Provide the (X, Y) coordinate of the cell's center where the given text is located.  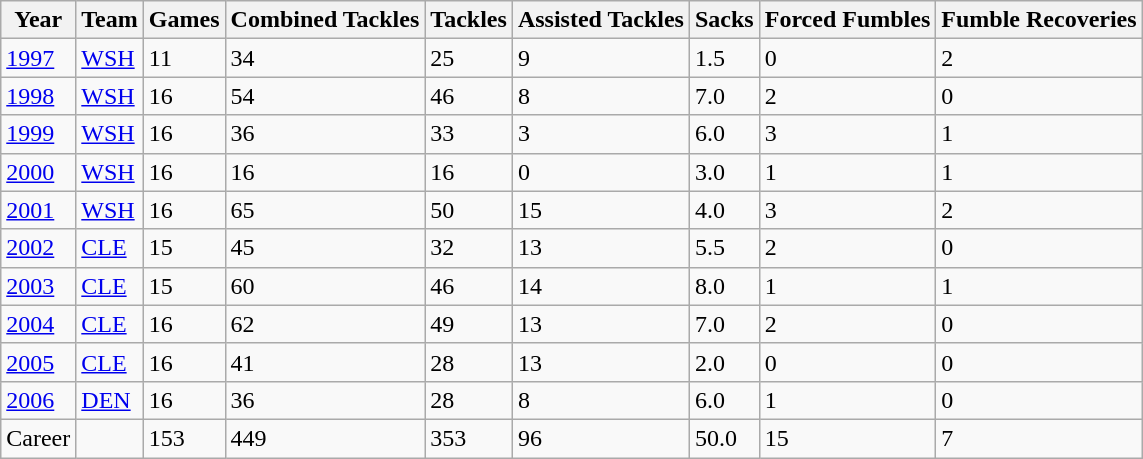
1997 (38, 58)
50.0 (724, 438)
1.5 (724, 58)
1999 (38, 134)
1998 (38, 96)
7 (1039, 438)
Games (184, 20)
2003 (38, 286)
54 (325, 96)
3.0 (724, 172)
Sacks (724, 20)
2.0 (724, 362)
50 (469, 210)
DEN (110, 400)
Combined Tackles (325, 20)
153 (184, 438)
Assisted Tackles (600, 20)
Team (110, 20)
96 (600, 438)
Tackles (469, 20)
Fumble Recoveries (1039, 20)
353 (469, 438)
2002 (38, 248)
49 (469, 324)
2001 (38, 210)
2006 (38, 400)
62 (325, 324)
4.0 (724, 210)
60 (325, 286)
32 (469, 248)
11 (184, 58)
14 (600, 286)
2004 (38, 324)
33 (469, 134)
2005 (38, 362)
Year (38, 20)
9 (600, 58)
Forced Fumbles (848, 20)
25 (469, 58)
65 (325, 210)
8.0 (724, 286)
45 (325, 248)
34 (325, 58)
41 (325, 362)
449 (325, 438)
5.5 (724, 248)
Career (38, 438)
2000 (38, 172)
